Output the [X, Y] coordinate of the center of the cell containing the given text.  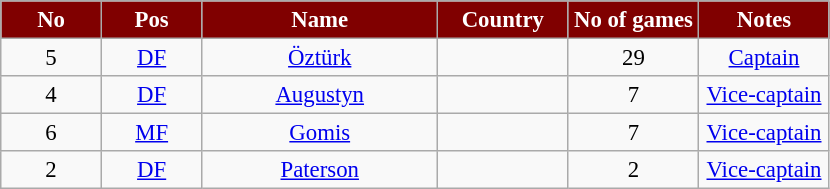
4 [52, 95]
Paterson [320, 170]
5 [52, 58]
Country [504, 20]
No [52, 20]
Gomis [320, 133]
Öztürk [320, 58]
No of games [634, 20]
Notes [764, 20]
Name [320, 20]
MF [152, 133]
Pos [152, 20]
Augustyn [320, 95]
6 [52, 133]
Captain [764, 58]
29 [634, 58]
